Extract the (X, Y) coordinate from the center of the cell holding the provided text.  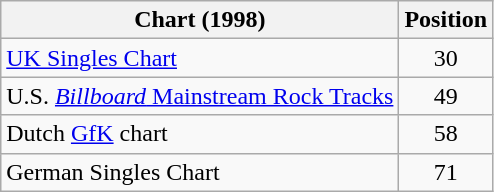
Position (446, 20)
German Singles Chart (200, 172)
UK Singles Chart (200, 58)
71 (446, 172)
U.S. Billboard Mainstream Rock Tracks (200, 96)
Dutch GfK chart (200, 134)
58 (446, 134)
Chart (1998) (200, 20)
49 (446, 96)
30 (446, 58)
